Search for the cell housing the specified text and yield its [X, Y] center coordinate. 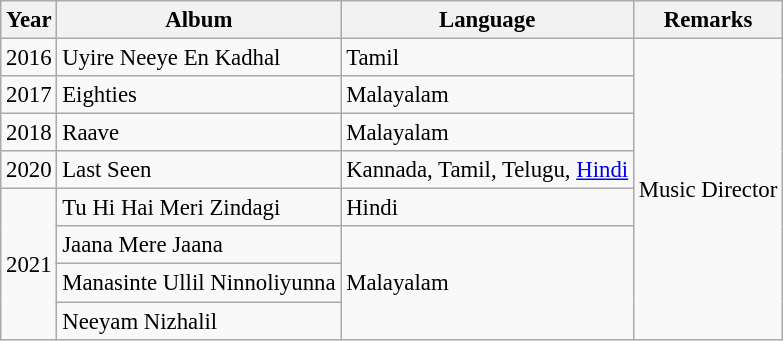
2018 [29, 133]
Last Seen [199, 170]
2017 [29, 95]
Eighties [199, 95]
Neeyam Nizhalil [199, 321]
Tamil [488, 58]
Raave [199, 133]
Manasinte Ullil Ninnoliyunna [199, 283]
Music Director [708, 190]
Remarks [708, 20]
Kannada, Tamil, Telugu, Hindi [488, 170]
Uyire Neeye En Kadhal [199, 58]
Album [199, 20]
Jaana Mere Jaana [199, 245]
Language [488, 20]
Tu Hi Hai Meri Zindagi [199, 208]
2020 [29, 170]
Year [29, 20]
2021 [29, 264]
2016 [29, 58]
Hindi [488, 208]
